From the cell containing the given text, extract its center point as [X, Y] coordinate. 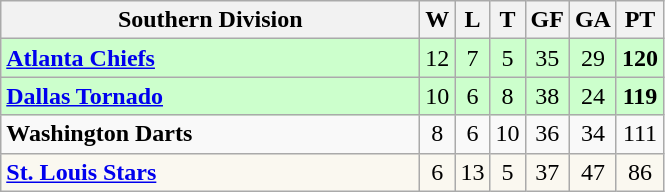
L [472, 20]
Southern Division [210, 20]
PT [640, 20]
T [508, 20]
120 [640, 58]
111 [640, 134]
47 [592, 172]
Washington Darts [210, 134]
35 [547, 58]
36 [547, 134]
13 [472, 172]
GF [547, 20]
St. Louis Stars [210, 172]
GA [592, 20]
86 [640, 172]
119 [640, 96]
29 [592, 58]
Atlanta Chiefs [210, 58]
34 [592, 134]
38 [547, 96]
Dallas Tornado [210, 96]
37 [547, 172]
7 [472, 58]
W [438, 20]
12 [438, 58]
24 [592, 96]
